Find where the given text appears and provide that cell's center as [X, Y] coordinate. 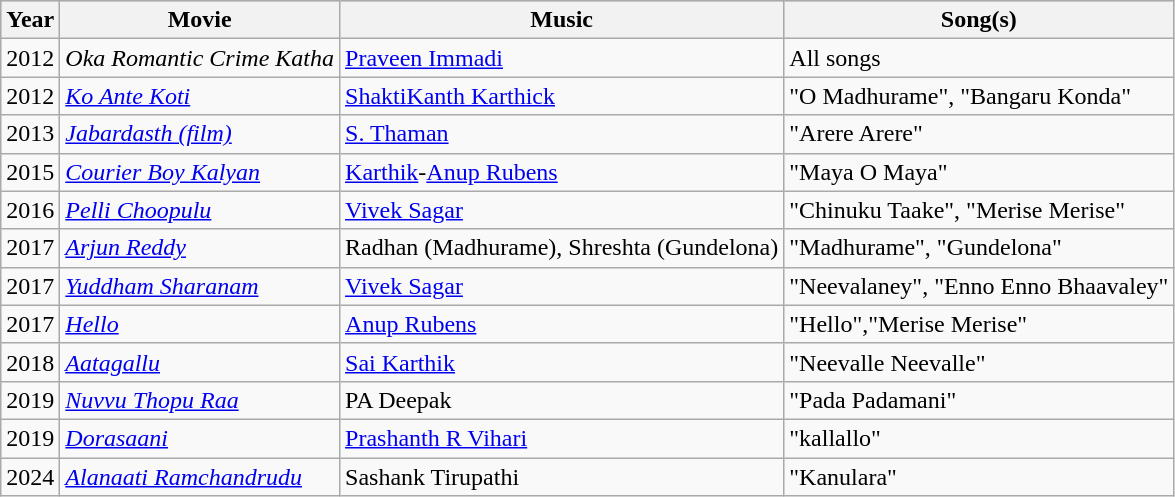
S. Thaman [562, 134]
Jabardasth (film) [200, 134]
"Maya O Maya" [979, 172]
ShaktiKanth Karthick [562, 96]
2018 [30, 362]
Nuvvu Thopu Raa [200, 400]
Hello [200, 324]
Pelli Choopulu [200, 210]
"Neevalle Neevalle" [979, 362]
"kallallo" [979, 438]
Arjun Reddy [200, 248]
Aatagallu [200, 362]
"Neevalaney", "Enno Enno Bhaavaley" [979, 286]
Dorasaani [200, 438]
Music [562, 20]
"Pada Padamani" [979, 400]
Ko Ante Koti [200, 96]
Karthik-Anup Rubens [562, 172]
Yuddham Sharanam [200, 286]
Praveen Immadi [562, 58]
Courier Boy Kalyan [200, 172]
2024 [30, 477]
Sashank Tirupathi [562, 477]
2015 [30, 172]
"Hello","Merise Merise" [979, 324]
Song(s) [979, 20]
Movie [200, 20]
"O Madhurame", "Bangaru Konda" [979, 96]
"Madhurame", "Gundelona" [979, 248]
"Kanulara" [979, 477]
Oka Romantic Crime Katha [200, 58]
2013 [30, 134]
2016 [30, 210]
Sai Karthik [562, 362]
Year [30, 20]
Anup Rubens [562, 324]
"Chinuku Taake", "Merise Merise" [979, 210]
Radhan (Madhurame), Shreshta (Gundelona) [562, 248]
PA Deepak [562, 400]
"Arere Arere" [979, 134]
All songs [979, 58]
Prashanth R Vihari [562, 438]
Alanaati Ramchandrudu [200, 477]
